From the cell containing the given text, extract its center point as [x, y] coordinate. 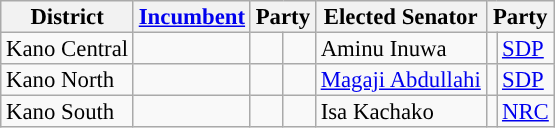
Aminu Inuwa [400, 49]
Kano North [68, 80]
Kano Central [68, 49]
Isa Kachako [400, 112]
District [68, 17]
Elected Senator [400, 17]
Incumbent [192, 17]
Kano South [68, 112]
Magaji Abdullahi [400, 80]
NRC [526, 112]
